Pinpoint the cell where the given text exists, returning its (X, Y) midpoint coordinate. 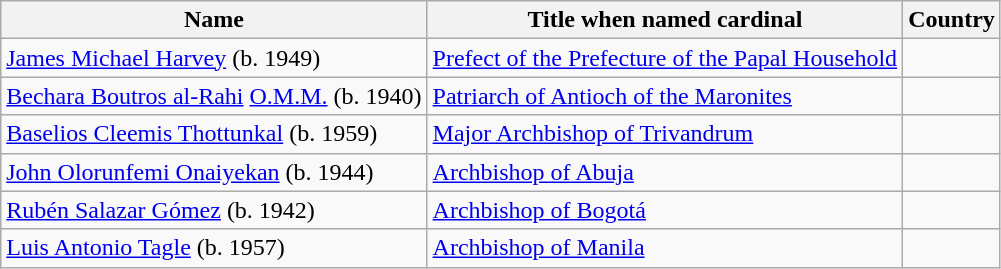
Major Archbishop of Trivandrum (665, 134)
Baselios Cleemis Thottunkal (b. 1959) (214, 134)
Rubén Salazar Gómez (b. 1942) (214, 210)
Archbishop of Bogotá (665, 210)
Archbishop of Abuja (665, 172)
John Olorunfemi Onaiyekan (b. 1944) (214, 172)
Patriarch of Antioch of the Maronites (665, 96)
Name (214, 20)
James Michael Harvey (b. 1949) (214, 58)
Bechara Boutros al-Rahi O.M.M. (b. 1940) (214, 96)
Prefect of the Prefecture of the Papal Household (665, 58)
Archbishop of Manila (665, 248)
Country (952, 20)
Luis Antonio Tagle (b. 1957) (214, 248)
Title when named cardinal (665, 20)
